Locate the cell with the specified text and output its [X, Y] center coordinate. 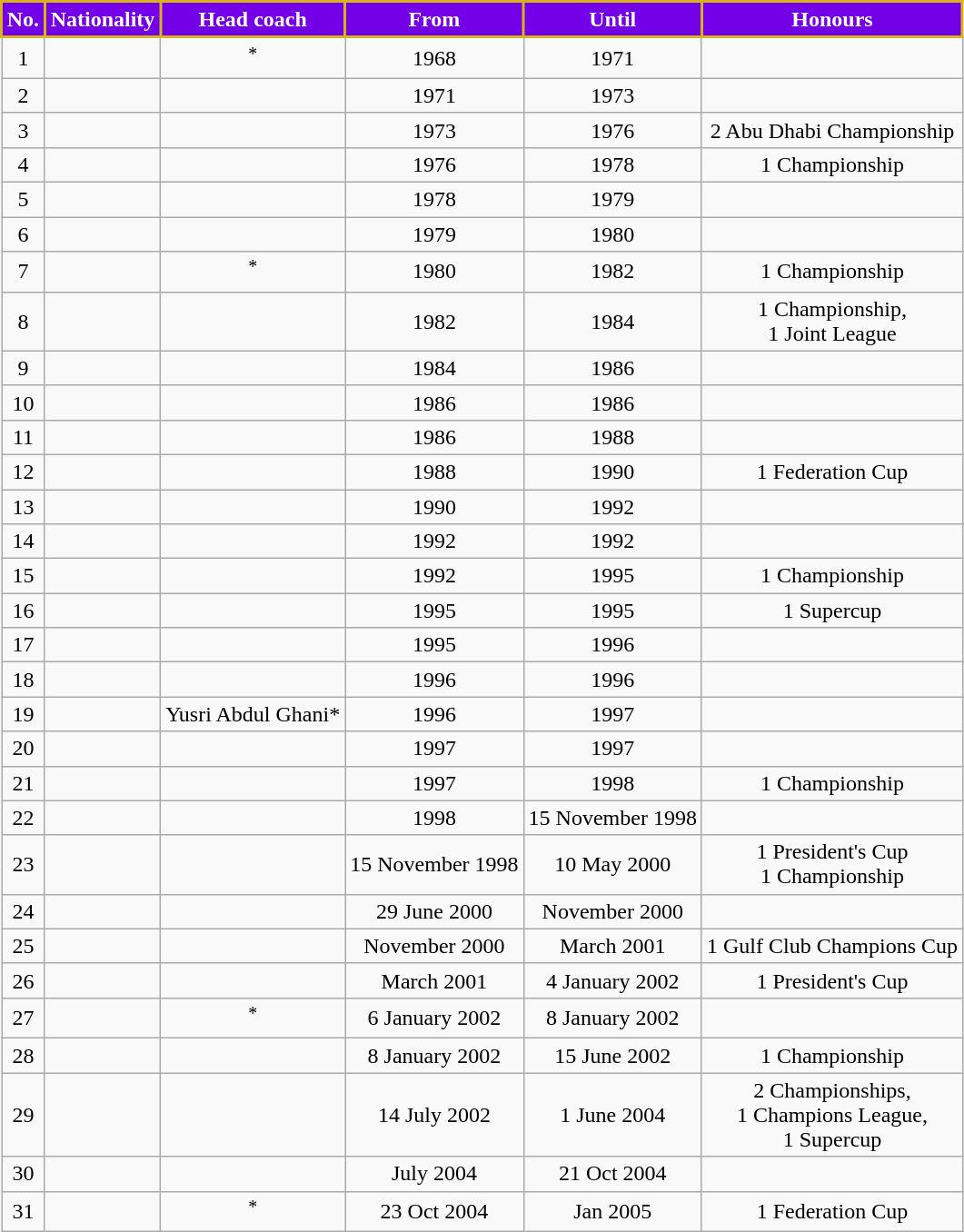
20 [24, 749]
9 [24, 368]
27 [24, 1018]
28 [24, 1056]
2 Abu Dhabi Championship [832, 130]
22 [24, 818]
23 Oct 2004 [434, 1212]
1 June 2004 [612, 1115]
Honours [832, 20]
7 [24, 273]
14 July 2002 [434, 1115]
Jan 2005 [612, 1212]
1 President's Cup [832, 980]
31 [24, 1212]
14 [24, 541]
10 May 2000 [612, 865]
No. [24, 20]
15 [24, 576]
10 [24, 402]
23 [24, 865]
13 [24, 507]
25 [24, 946]
12 [24, 472]
18 [24, 680]
4 January 2002 [612, 980]
17 [24, 645]
26 [24, 980]
2 Championships, 1 Champions League, 1 Supercup [832, 1115]
11 [24, 437]
1 [24, 58]
Head coach [253, 20]
Yusri Abdul Ghani* [253, 714]
2 [24, 95]
21 Oct 2004 [612, 1174]
30 [24, 1174]
4 [24, 164]
1968 [434, 58]
1 President's Cup 1 Championship [832, 865]
3 [24, 130]
1 Championship, 1 Joint League [832, 322]
6 January 2002 [434, 1018]
1 Gulf Club Champions Cup [832, 946]
6 [24, 234]
16 [24, 611]
29 [24, 1115]
1 Supercup [832, 611]
Nationality [102, 20]
15 June 2002 [612, 1056]
5 [24, 200]
July 2004 [434, 1174]
Until [612, 20]
From [434, 20]
24 [24, 911]
21 [24, 783]
29 June 2000 [434, 911]
19 [24, 714]
8 [24, 322]
